Provide the (X, Y) coordinate of the cell's center where the given text is located.  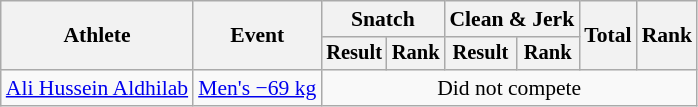
Snatch (382, 19)
Event (257, 36)
Did not compete (509, 88)
Ali Hussein Aldhilab (97, 88)
Clean & Jerk (512, 19)
Total (608, 36)
Men's −69 kg (257, 88)
Athlete (97, 36)
